For the text-containing cell, return its midpoint in [X, Y] coordinate format. 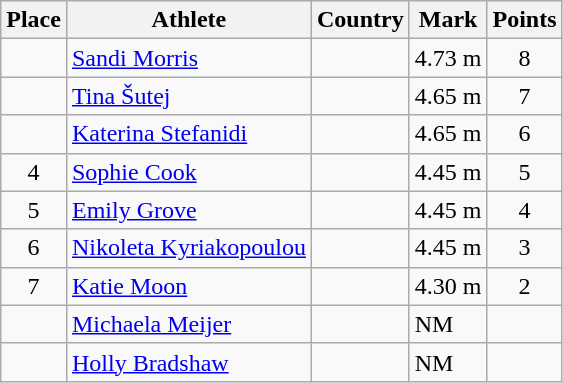
4.73 m [448, 58]
Mark [448, 20]
Michaela Meijer [188, 324]
Sandi Morris [188, 58]
Athlete [188, 20]
Emily Grove [188, 210]
Place [34, 20]
2 [524, 286]
Katerina Stefanidi [188, 134]
Points [524, 20]
8 [524, 58]
Nikoleta Kyriakopoulou [188, 248]
3 [524, 248]
Sophie Cook [188, 172]
4.30 m [448, 286]
Tina Šutej [188, 96]
Country [360, 20]
Holly Bradshaw [188, 362]
Katie Moon [188, 286]
